Provide the (X, Y) coordinate of the cell's center where the given text is located.  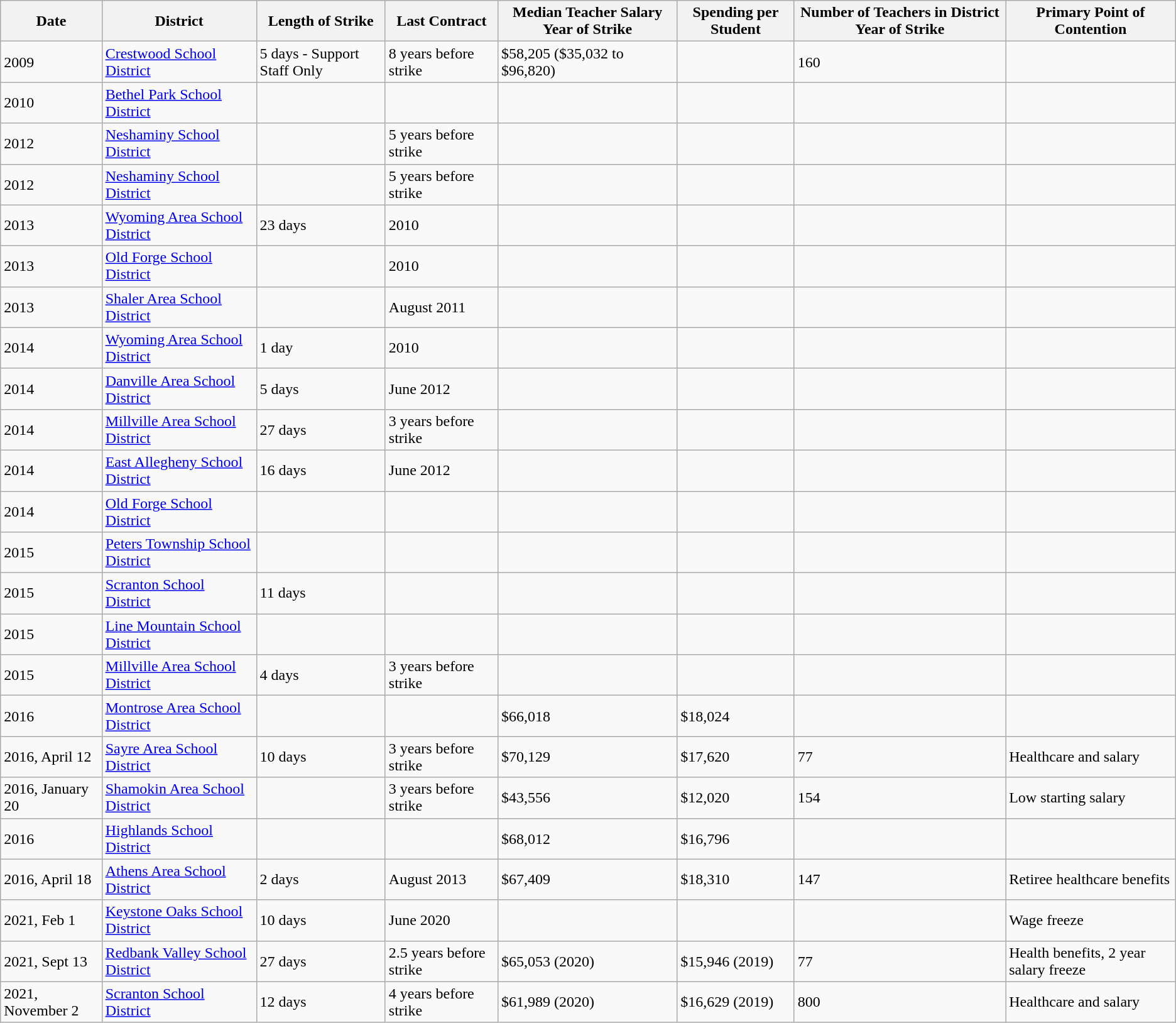
1 day (320, 348)
Crestwood School District (179, 62)
$15,946 (2019) (736, 961)
$43,556 (588, 798)
Peters Township School District (179, 553)
2021, Sept 13 (52, 961)
2009 (52, 62)
160 (900, 62)
June 2020 (441, 920)
Line Mountain School District (179, 635)
$16,796 (736, 838)
4 years before strike (441, 1002)
154 (900, 798)
Redbank Valley School District (179, 961)
2.5 years before strike (441, 961)
$12,020 (736, 798)
16 days (320, 470)
12 days (320, 1002)
Keystone Oaks School District (179, 920)
Sayre Area School District (179, 757)
$18,310 (736, 880)
$68,012 (588, 838)
East Allegheny School District (179, 470)
Median Teacher Salary Year of Strike (588, 21)
8 years before strike (441, 62)
800 (900, 1002)
Danville Area School District (179, 388)
$67,409 (588, 880)
5 days (320, 388)
Shaler Area School District (179, 307)
Highlands School District (179, 838)
$61,989 (2020) (588, 1002)
Wage freeze (1091, 920)
Retiree healthcare benefits (1091, 880)
2016, January 20 (52, 798)
$65,053 (2020) (588, 961)
$70,129 (588, 757)
23 days (320, 225)
Athens Area School District (179, 880)
4 days (320, 675)
Shamokin Area School District (179, 798)
Low starting salary (1091, 798)
11 days (320, 593)
Montrose Area School District (179, 716)
$18,024 (736, 716)
2016, April 18 (52, 880)
$66,018 (588, 716)
Length of Strike (320, 21)
5 days - Support Staff Only (320, 62)
Date (52, 21)
2021, Feb 1 (52, 920)
August 2013 (441, 880)
August 2011 (441, 307)
$58,205 ($35,032 to $96,820) (588, 62)
$17,620 (736, 757)
147 (900, 880)
2 days (320, 880)
Spending per Student (736, 21)
Last Contract (441, 21)
2016, April 12 (52, 757)
Number of Teachers in District Year of Strike (900, 21)
$16,629 (2019) (736, 1002)
2021, November 2 (52, 1002)
Bethel Park School District (179, 103)
District (179, 21)
Health benefits, 2 year salary freeze (1091, 961)
Primary Point of Contention (1091, 21)
